Return the [X, Y] coordinate for the center point of the cell that contains the specified text.  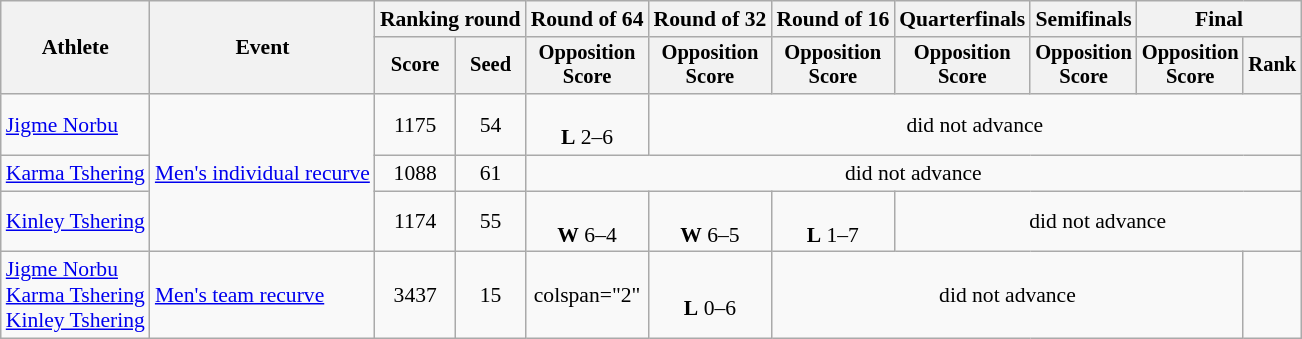
Score [416, 66]
colspan="2" [588, 296]
L 1–7 [832, 222]
Jigme NorbuKarma TsheringKinley Tshering [76, 296]
Kinley Tshering [76, 222]
Round of 32 [710, 19]
Men's individual recurve [262, 173]
Jigme Norbu [76, 124]
1175 [416, 124]
L 0–6 [710, 296]
Semifinals [1084, 19]
Round of 64 [588, 19]
1088 [416, 174]
Rank [1272, 66]
L 2–6 [588, 124]
54 [490, 124]
Athlete [76, 48]
Event [262, 48]
Round of 16 [832, 19]
3437 [416, 296]
W 6–4 [588, 222]
Seed [490, 66]
15 [490, 296]
Quarterfinals [962, 19]
Karma Tshering [76, 174]
61 [490, 174]
Final [1219, 19]
55 [490, 222]
Ranking round [450, 19]
W 6–5 [710, 222]
1174 [416, 222]
Men's team recurve [262, 296]
